Scan for the cell matching the given text and deliver its (x, y) coordinate at center. 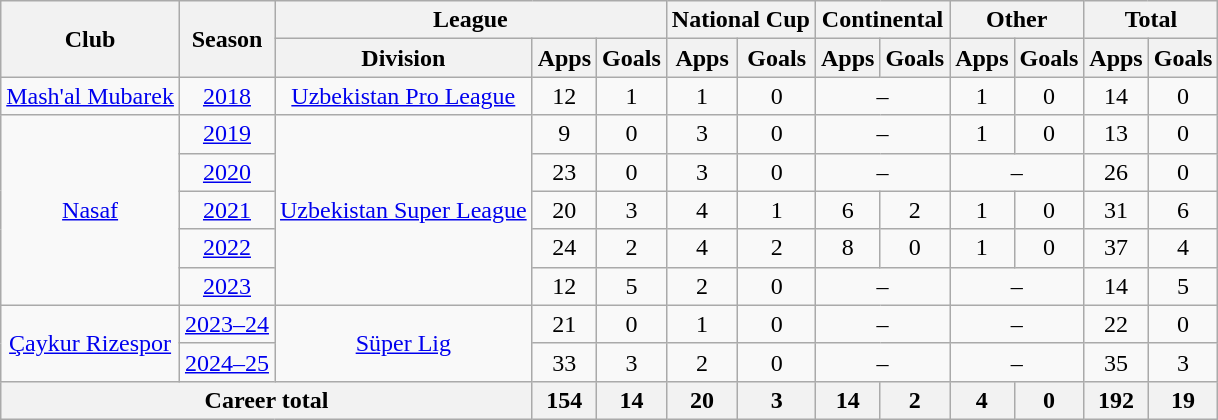
23 (564, 172)
Other (1017, 20)
2021 (226, 210)
154 (564, 400)
8 (847, 248)
National Cup (740, 20)
2022 (226, 248)
2020 (226, 172)
Mash'al Mubarek (90, 96)
192 (1116, 400)
Continental (882, 20)
Süper Lig (403, 343)
Nasaf (90, 210)
2023 (226, 286)
Uzbekistan Super League (403, 210)
9 (564, 134)
2019 (226, 134)
Total (1151, 20)
31 (1116, 210)
Uzbekistan Pro League (403, 96)
13 (1116, 134)
22 (1116, 324)
2023–24 (226, 324)
League (470, 20)
26 (1116, 172)
24 (564, 248)
35 (1116, 362)
Season (226, 39)
33 (564, 362)
21 (564, 324)
Career total (266, 400)
Club (90, 39)
2018 (226, 96)
Division (403, 58)
2024–25 (226, 362)
19 (1183, 400)
37 (1116, 248)
Çaykur Rizespor (90, 343)
